Pinpoint the cell where the given text exists, returning its [x, y] midpoint coordinate. 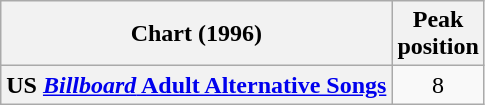
Peakposition [438, 34]
8 [438, 85]
US Billboard Adult Alternative Songs [196, 85]
Chart (1996) [196, 34]
